Pinpoint the cell where the given text exists, returning its [x, y] midpoint coordinate. 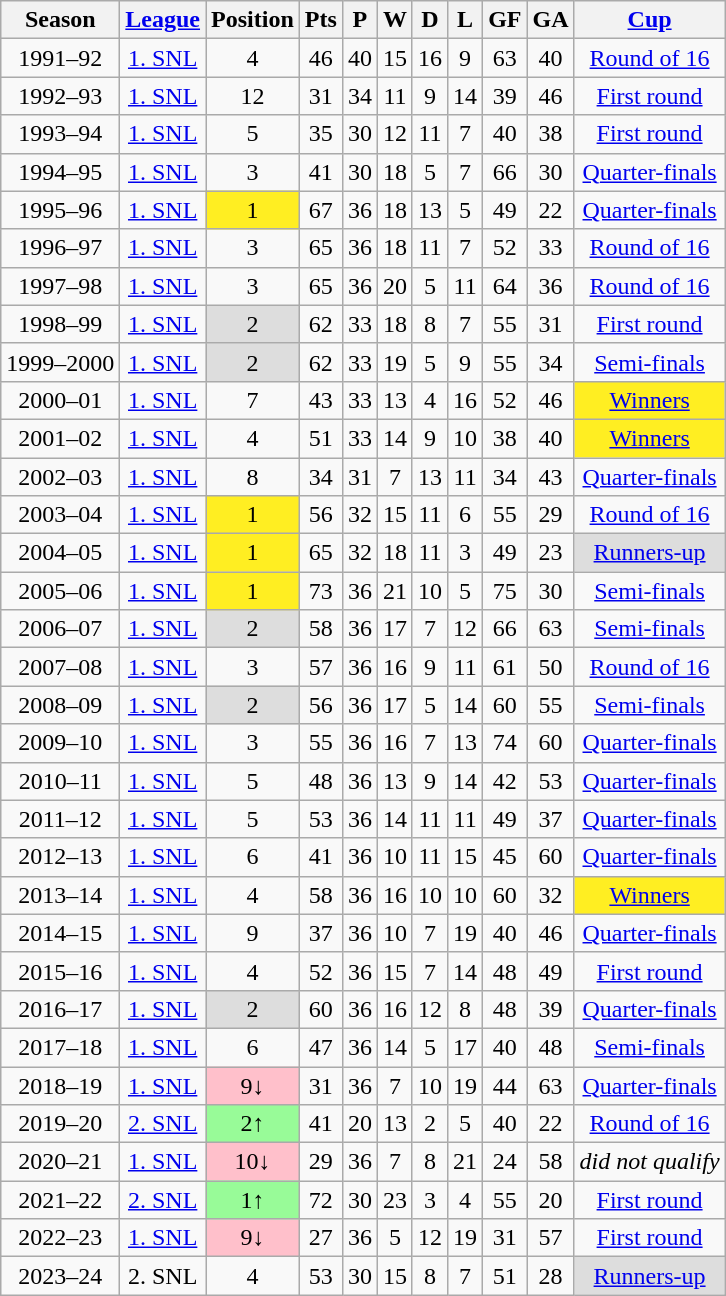
1991–92 [60, 58]
2011–12 [60, 819]
2016–17 [60, 1009]
75 [505, 591]
2023–24 [60, 1276]
2015–16 [60, 971]
27 [320, 1238]
24 [505, 1162]
73 [320, 591]
42 [505, 781]
W [394, 20]
2021–22 [60, 1200]
2013–14 [60, 895]
28 [550, 1276]
1↑ [253, 1200]
2004–05 [60, 553]
1999–2000 [60, 362]
2002–03 [60, 477]
2019–20 [60, 1124]
2000–01 [60, 400]
2006–07 [60, 629]
44 [505, 1085]
1992–93 [60, 96]
GA [550, 20]
2007–08 [60, 667]
1998–99 [60, 324]
1997–98 [60, 286]
GF [505, 20]
2020–21 [60, 1162]
2005–06 [60, 591]
2014–15 [60, 933]
47 [320, 1047]
2001–02 [60, 438]
2012–13 [60, 857]
1995–96 [60, 210]
2008–09 [60, 705]
2010–11 [60, 781]
1996–97 [60, 248]
Season [60, 20]
Position [253, 20]
Cup [650, 20]
L [466, 20]
Pts [320, 20]
2022–23 [60, 1238]
35 [320, 134]
10↓ [253, 1162]
D [430, 20]
2017–18 [60, 1047]
2003–04 [60, 515]
2↑ [253, 1124]
72 [320, 1200]
P [360, 20]
61 [505, 667]
League [163, 20]
74 [505, 743]
1993–94 [60, 134]
45 [505, 857]
did not qualify [650, 1162]
64 [505, 286]
2009–10 [60, 743]
1994–95 [60, 172]
50 [550, 667]
67 [320, 210]
2018–19 [60, 1085]
